Determine the [X, Y] coordinate at the center of the cell enclosing the given text.  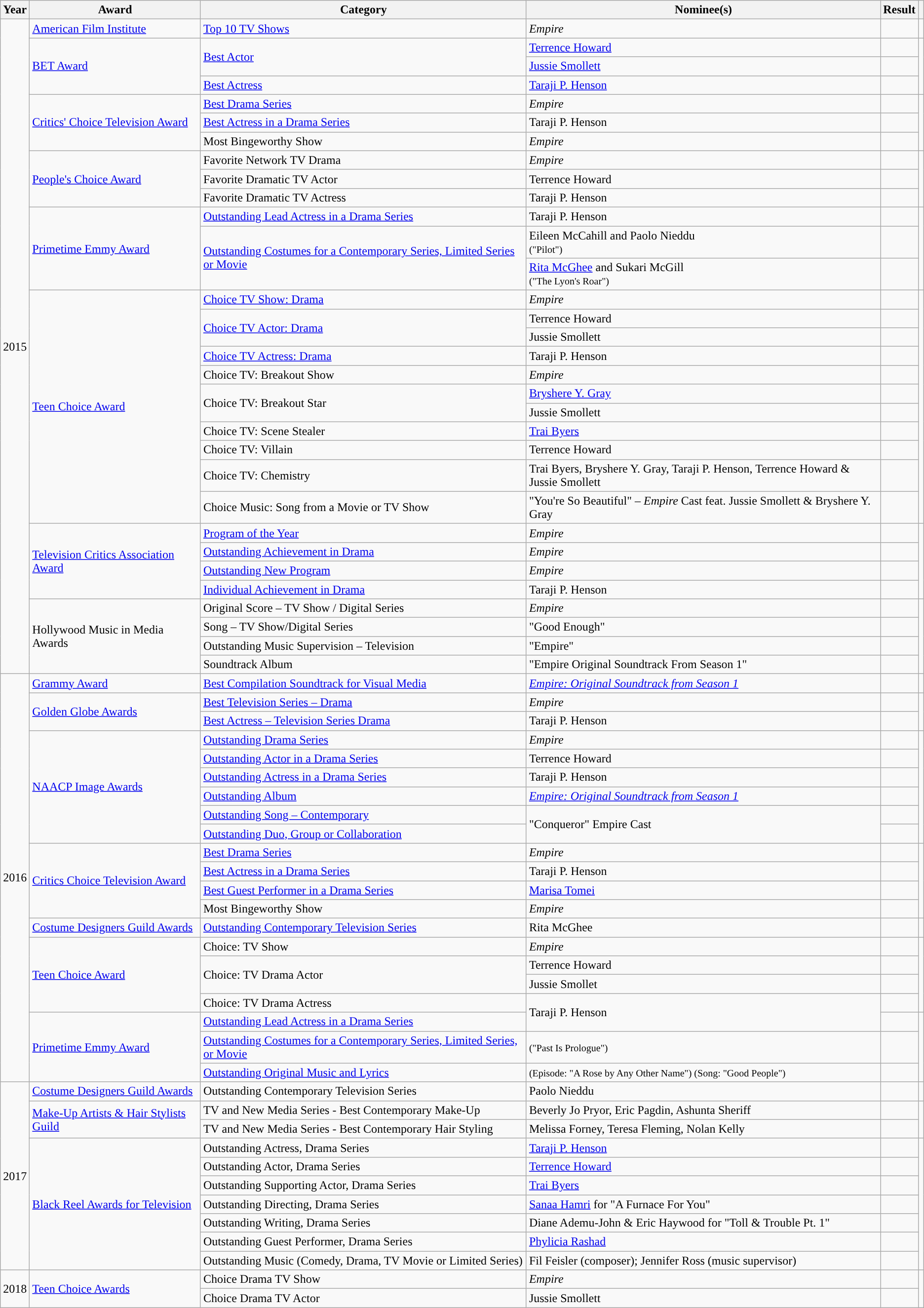
Television Critics Association Award [115, 561]
Rita McGhee [703, 928]
Outstanding Music Supervision – Television [363, 646]
Black Reel Awards for Television [115, 1204]
Jussie Smollet [703, 984]
American Film Institute [115, 29]
Award [115, 10]
"You're So Beautiful" – Empire Cast feat. Jussie Smollett & Bryshere Y. Gray [703, 508]
Grammy Award [115, 683]
Melissa Forney, Teresa Fleming, Nolan Kelly [703, 1129]
Beverly Jo Pryor, Eric Pagdin, Ashunta Sheriff [703, 1110]
Outstanding Actor in a Drama Series [363, 758]
Choice TV: Villain [363, 450]
Outstanding Costumes for a Contemporary Series, Limited Series, or Movie [363, 1047]
Outstanding Actress in a Drama Series [363, 777]
Choice TV: Breakout Star [363, 403]
Choice TV: Chemistry [363, 475]
Nominee(s) [703, 10]
Choice TV Actress: Drama [363, 356]
Favorite Network TV Drama [363, 160]
NAACP Image Awards [115, 787]
Favorite Dramatic TV Actor [363, 179]
"Empire Original Soundtrack From Season 1" [703, 665]
BET Award [115, 66]
Choice TV: Breakout Show [363, 375]
Outstanding Costumes for a Contemporary Series, Limited Series or Movie [363, 258]
Favorite Dramatic TV Actress [363, 198]
Best Actress – Television Series Drama [363, 721]
Outstanding Music (Comedy, Drama, TV Movie or Limited Series) [363, 1261]
Fil Feisler (composer); Jennifer Ross (music supervisor) [703, 1261]
Critics Choice Television Award [115, 880]
Critics' Choice Television Award [115, 122]
Outstanding New Program [363, 570]
Paolo Nieddu [703, 1091]
Outstanding Actor, Drama Series [363, 1166]
2018 [15, 1289]
Choice Drama TV Actor [363, 1298]
Program of the Year [363, 533]
Soundtrack Album [363, 665]
Outstanding Actress, Drama Series [363, 1148]
Teen Choice Awards [115, 1289]
Outstanding Drama Series [363, 740]
TV and New Media Series - Best Contemporary Hair Styling [363, 1129]
Outstanding Guest Performer, Drama Series [363, 1242]
Choice: TV Drama Actress [363, 1003]
Choice: TV Show [363, 947]
2017 [15, 1176]
Marisa Tomei [703, 890]
Outstanding Supporting Actor, Drama Series [363, 1185]
Golden Globe Awards [115, 712]
Choice Drama TV Show [363, 1279]
Rita McGhee and Sukari McGill("The Lyon's Roar") [703, 275]
Result [899, 10]
Choice TV Actor: Drama [363, 328]
("Past Is Prologue") [703, 1047]
(Episode: "A Rose by Any Other Name") (Song: "Good People") [703, 1072]
Make-Up Artists & Hair Stylists Guild [115, 1119]
Individual Achievement in Drama [363, 589]
2016 [15, 878]
Original Score – TV Show / Digital Series [363, 608]
Trai Byers, Bryshere Y. Gray, Taraji P. Henson, Terrence Howard & Jussie Smollett [703, 475]
2015 [15, 347]
Choice TV: Scene Stealer [363, 431]
Outstanding Song – Contemporary [363, 815]
Best Compilation Soundtrack for Visual Media [363, 683]
Outstanding Duo, Group or Collaboration [363, 833]
Top 10 TV Shows [363, 29]
"Empire" [703, 646]
Eileen McCahill and Paolo Nieddu("Pilot") [703, 242]
Best Actress [363, 85]
Outstanding Album [363, 796]
"Conqueror" Empire Cast [703, 824]
People's Choice Award [115, 179]
Best Television Series – Drama [363, 702]
Outstanding Writing, Drama Series [363, 1223]
Best Actor [363, 57]
TV and New Media Series - Best Contemporary Make-Up [363, 1110]
Choice TV Show: Drama [363, 300]
Outstanding Original Music and Lyrics [363, 1072]
Phylicia Rashad [703, 1242]
Choice: TV Drama Actor [363, 975]
"Good Enough" [703, 627]
Diane Ademu-John & Eric Haywood for "Toll & Trouble Pt. 1" [703, 1223]
Song – TV Show/Digital Series [363, 627]
Best Guest Performer in a Drama Series [363, 890]
Bryshere Y. Gray [703, 394]
Hollywood Music in Media Awards [115, 636]
Category [363, 10]
Outstanding Achievement in Drama [363, 552]
Outstanding Directing, Drama Series [363, 1204]
Sanaa Hamri for "A Furnace For You" [703, 1204]
Choice Music: Song from a Movie or TV Show [363, 508]
Year [15, 10]
